Capture the cell that displays the provided text and extract its [x, y] central coordinate. 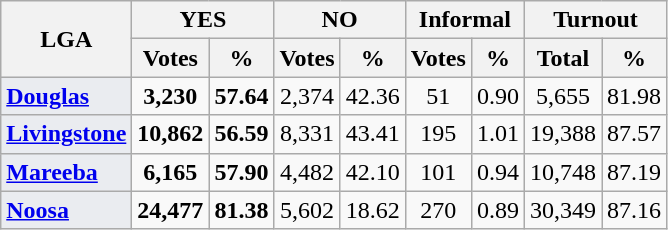
10,748 [562, 172]
43.41 [372, 134]
Mareeba [66, 172]
270 [438, 210]
0.90 [498, 96]
Noosa [66, 210]
Total [562, 58]
Douglas [66, 96]
1.01 [498, 134]
87.19 [634, 172]
2,374 [307, 96]
Livingstone [66, 134]
101 [438, 172]
3,230 [170, 96]
57.90 [242, 172]
24,477 [170, 210]
5,602 [307, 210]
87.16 [634, 210]
81.98 [634, 96]
57.64 [242, 96]
18.62 [372, 210]
30,349 [562, 210]
LGA [66, 39]
0.94 [498, 172]
56.59 [242, 134]
42.36 [372, 96]
8,331 [307, 134]
5,655 [562, 96]
YES [203, 20]
Informal [464, 20]
42.10 [372, 172]
51 [438, 96]
NO [340, 20]
4,482 [307, 172]
10,862 [170, 134]
81.38 [242, 210]
87.57 [634, 134]
0.89 [498, 210]
19,388 [562, 134]
6,165 [170, 172]
Turnout [595, 20]
195 [438, 134]
